Identify which cell holds the provided text, then report its (x, y) central coordinate. 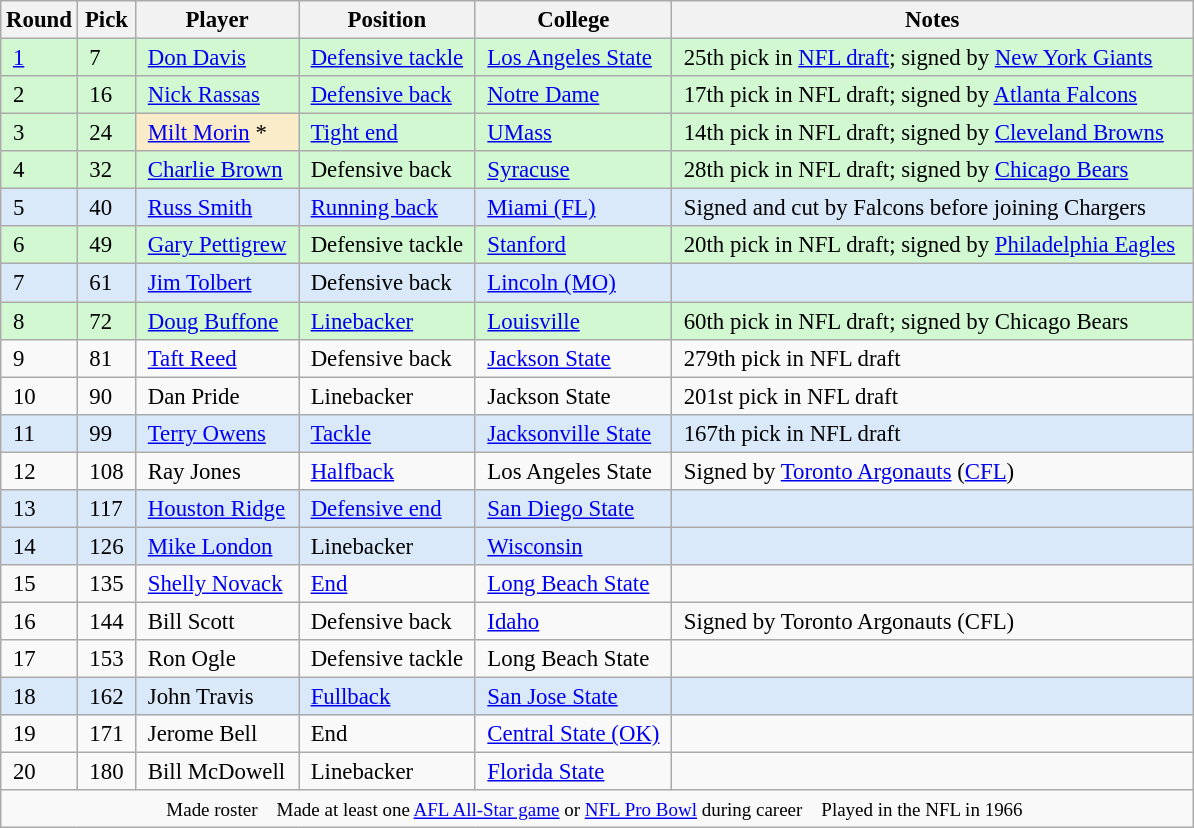
72 (106, 321)
Doug Buffone (218, 321)
Jim Tolbert (218, 283)
20 (39, 772)
135 (106, 584)
9 (39, 358)
11 (39, 433)
Round (39, 20)
Gary Pettigrew (218, 245)
144 (106, 621)
Jerome Bell (218, 734)
18 (39, 697)
90 (106, 396)
Shelly Novack (218, 584)
Nick Rassas (218, 95)
99 (106, 433)
171 (106, 734)
Ron Ogle (218, 659)
Notre Dame (573, 95)
Charlie Brown (218, 170)
Syracuse (573, 170)
Houston Ridge (218, 509)
Made roster Made at least one AFL All-Star game or NFL Pro Bowl during career Played in the NFL in 1966 (597, 809)
17th pick in NFL draft; signed by Atlanta Falcons (932, 95)
Player (218, 20)
Russ Smith (218, 208)
201st pick in NFL draft (932, 396)
60th pick in NFL draft; signed by Chicago Bears (932, 321)
5 (39, 208)
Lincoln (MO) (573, 283)
15 (39, 584)
College (573, 20)
Pick (106, 20)
167th pick in NFL draft (932, 433)
Position (386, 20)
14 (39, 546)
12 (39, 471)
162 (106, 697)
UMass (573, 133)
6 (39, 245)
10 (39, 396)
20th pick in NFL draft; signed by Philadelphia Eagles (932, 245)
Milt Morin * (218, 133)
Jacksonville State (573, 433)
14th pick in NFL draft; signed by Cleveland Browns (932, 133)
24 (106, 133)
Don Davis (218, 58)
Miami (FL) (573, 208)
Notes (932, 20)
Central State (OK) (573, 734)
108 (106, 471)
Wisconsin (573, 546)
25th pick in NFL draft; signed by New York Giants (932, 58)
Tackle (386, 433)
2 (39, 95)
Fullback (386, 697)
61 (106, 283)
Defensive end (386, 509)
1 (39, 58)
4 (39, 170)
17 (39, 659)
John Travis (218, 697)
Florida State (573, 772)
Bill Scott (218, 621)
279th pick in NFL draft (932, 358)
126 (106, 546)
40 (106, 208)
Running back (386, 208)
117 (106, 509)
Stanford (573, 245)
Halfback (386, 471)
Louisville (573, 321)
13 (39, 509)
Dan Pride (218, 396)
Taft Reed (218, 358)
Mike London (218, 546)
3 (39, 133)
49 (106, 245)
Idaho (573, 621)
32 (106, 170)
Bill McDowell (218, 772)
Signed and cut by Falcons before joining Chargers (932, 208)
8 (39, 321)
180 (106, 772)
Ray Jones (218, 471)
San Diego State (573, 509)
153 (106, 659)
Tight end (386, 133)
81 (106, 358)
19 (39, 734)
San Jose State (573, 697)
28th pick in NFL draft; signed by Chicago Bears (932, 170)
Terry Owens (218, 433)
